Pinpoint the cell where the given text exists, returning its [X, Y] midpoint coordinate. 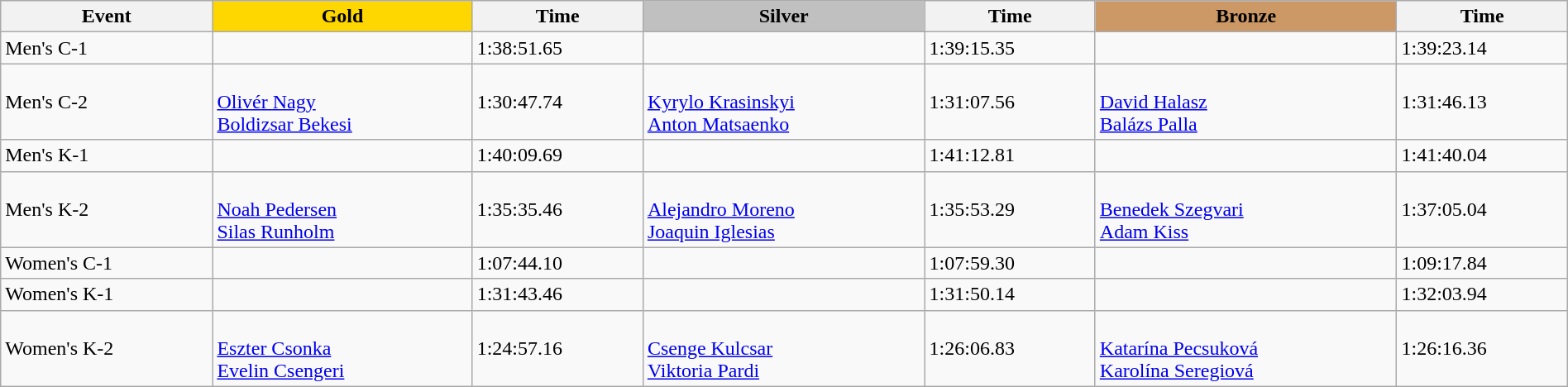
1:26:16.36 [1482, 348]
1:09:17.84 [1482, 263]
1:39:23.14 [1482, 48]
David HalaszBalázs Palla [1245, 102]
Kyrylo KrasinskyiAnton Matsaenko [784, 102]
1:35:53.29 [1010, 209]
1:39:15.35 [1010, 48]
1:31:43.46 [557, 294]
1:37:05.04 [1482, 209]
Olivér NagyBoldizsar Bekesi [342, 102]
Women's K-2 [107, 348]
1:30:47.74 [557, 102]
Women's K-1 [107, 294]
Silver [784, 17]
1:41:12.81 [1010, 155]
Alejandro MorenoJoaquin Iglesias [784, 209]
1:31:07.56 [1010, 102]
Men's K-2 [107, 209]
Csenge KulcsarViktoria Pardi [784, 348]
1:07:59.30 [1010, 263]
Katarína PecsukováKarolína Seregiová [1245, 348]
Event [107, 17]
1:31:50.14 [1010, 294]
1:07:44.10 [557, 263]
1:31:46.13 [1482, 102]
1:38:51.65 [557, 48]
1:40:09.69 [557, 155]
Women's C-1 [107, 263]
1:41:40.04 [1482, 155]
Bronze [1245, 17]
1:26:06.83 [1010, 348]
Gold [342, 17]
1:24:57.16 [557, 348]
Men's C-1 [107, 48]
Men's K-1 [107, 155]
Noah PedersenSilas Runholm [342, 209]
Men's C-2 [107, 102]
Eszter CsonkaEvelin Csengeri [342, 348]
1:35:35.46 [557, 209]
1:32:03.94 [1482, 294]
Benedek SzegvariAdam Kiss [1245, 209]
